Identify which cell holds the provided text, then report its (X, Y) central coordinate. 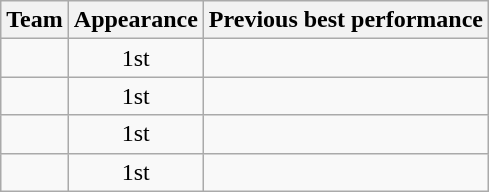
Team (35, 20)
Appearance (136, 20)
Previous best performance (346, 20)
